Provide the (X, Y) coordinate of the cell's center where the given text is located.  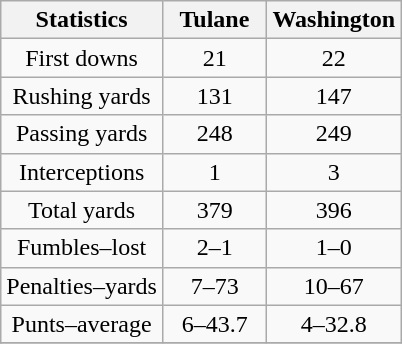
10–67 (334, 286)
Passing yards (82, 134)
Statistics (82, 20)
Tulane (214, 20)
Fumbles–lost (82, 248)
Punts–average (82, 324)
1 (214, 172)
147 (334, 96)
2–1 (214, 248)
Interceptions (82, 172)
3 (334, 172)
379 (214, 210)
22 (334, 58)
396 (334, 210)
21 (214, 58)
Rushing yards (82, 96)
6–43.7 (214, 324)
4–32.8 (334, 324)
249 (334, 134)
1–0 (334, 248)
7–73 (214, 286)
248 (214, 134)
131 (214, 96)
First downs (82, 58)
Total yards (82, 210)
Washington (334, 20)
Penalties–yards (82, 286)
